Scan for the cell matching the given text and deliver its [x, y] coordinate at center. 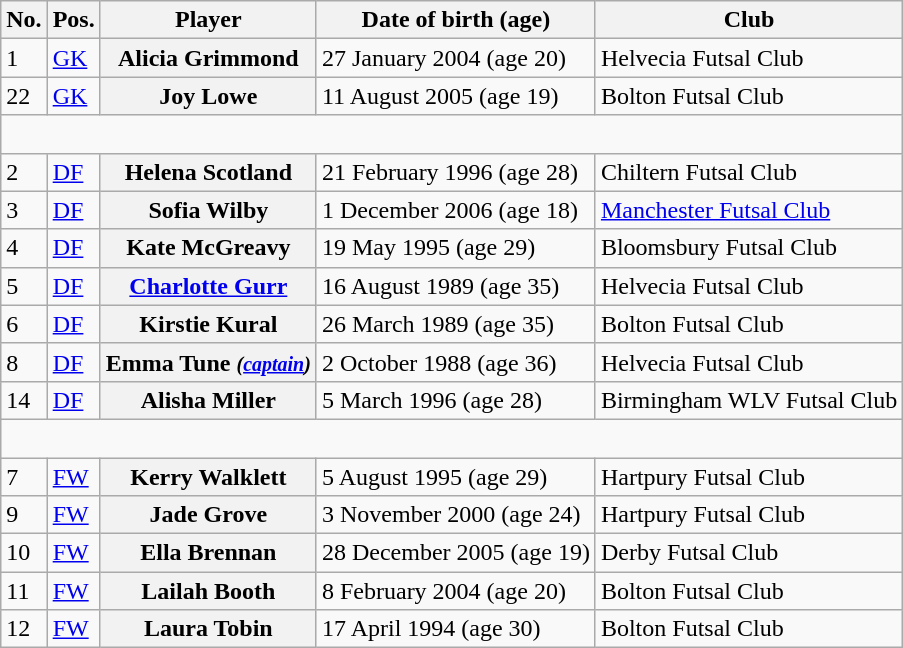
6 [24, 324]
1 [24, 58]
10 [24, 553]
1 December 2006 (age 18) [456, 210]
3 November 2000 (age 24) [456, 515]
9 [24, 515]
Helena Scotland [208, 172]
Lailah Booth [208, 591]
26 March 1989 (age 35) [456, 324]
2 October 1988 (age 36) [456, 362]
14 [24, 400]
5 March 1996 (age 28) [456, 400]
Kirstie Kural [208, 324]
4 [24, 248]
Club [748, 20]
Ella Brennan [208, 553]
Charlotte Gurr [208, 286]
Player [208, 20]
Kate McGreavy [208, 248]
Birmingham WLV Futsal Club [748, 400]
No. [24, 20]
Derby Futsal Club [748, 553]
Date of birth (age) [456, 20]
11 [24, 591]
11 August 2005 (age 19) [456, 96]
3 [24, 210]
Sofia Wilby [208, 210]
Alisha Miller [208, 400]
17 April 1994 (age 30) [456, 629]
22 [24, 96]
Emma Tune (captain) [208, 362]
8 February 2004 (age 20) [456, 591]
28 December 2005 (age 19) [456, 553]
Joy Lowe [208, 96]
Kerry Walklett [208, 477]
7 [24, 477]
Jade Grove [208, 515]
Alicia Grimmond [208, 58]
8 [24, 362]
Bloomsbury Futsal Club [748, 248]
12 [24, 629]
Pos. [74, 20]
2 [24, 172]
Manchester Futsal Club [748, 210]
16 August 1989 (age 35) [456, 286]
21 February 1996 (age 28) [456, 172]
Chiltern Futsal Club [748, 172]
5 [24, 286]
27 January 2004 (age 20) [456, 58]
5 August 1995 (age 29) [456, 477]
19 May 1995 (age 29) [456, 248]
Laura Tobin [208, 629]
